Scan for the cell matching the given text and deliver its (x, y) coordinate at center. 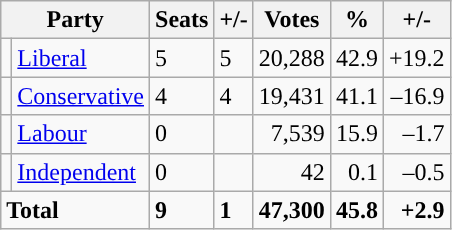
Liberal (81, 58)
Labour (81, 134)
1 (234, 210)
45.8 (356, 210)
–0.5 (416, 172)
Independent (81, 172)
42 (292, 172)
Seats (182, 20)
7,539 (292, 134)
0.1 (356, 172)
41.1 (356, 96)
–1.7 (416, 134)
Party (76, 20)
15.9 (356, 134)
42.9 (356, 58)
Conservative (81, 96)
% (356, 20)
+2.9 (416, 210)
9 (182, 210)
47,300 (292, 210)
–16.9 (416, 96)
19,431 (292, 96)
20,288 (292, 58)
Votes (292, 20)
+19.2 (416, 58)
Total (76, 210)
